Return the [X, Y] coordinate for the center point of the cell that contains the specified text.  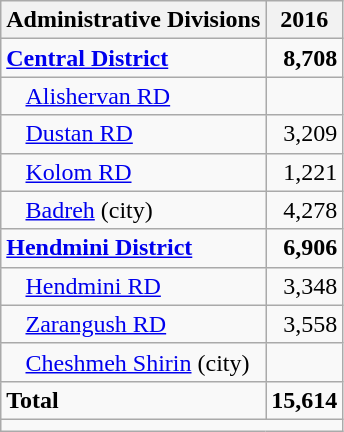
Zarangush RD [134, 324]
Central District [134, 58]
Dustan RD [134, 134]
Kolom RD [134, 172]
Hendmini RD [134, 286]
3,558 [304, 324]
Total [134, 400]
4,278 [304, 210]
Hendmini District [134, 248]
8,708 [304, 58]
1,221 [304, 172]
3,209 [304, 134]
Badreh (city) [134, 210]
3,348 [304, 286]
15,614 [304, 400]
2016 [304, 20]
Cheshmeh Shirin (city) [134, 362]
6,906 [304, 248]
Administrative Divisions [134, 20]
Alishervan RD [134, 96]
